Locate the cell with the specified text and output its (x, y) center coordinate. 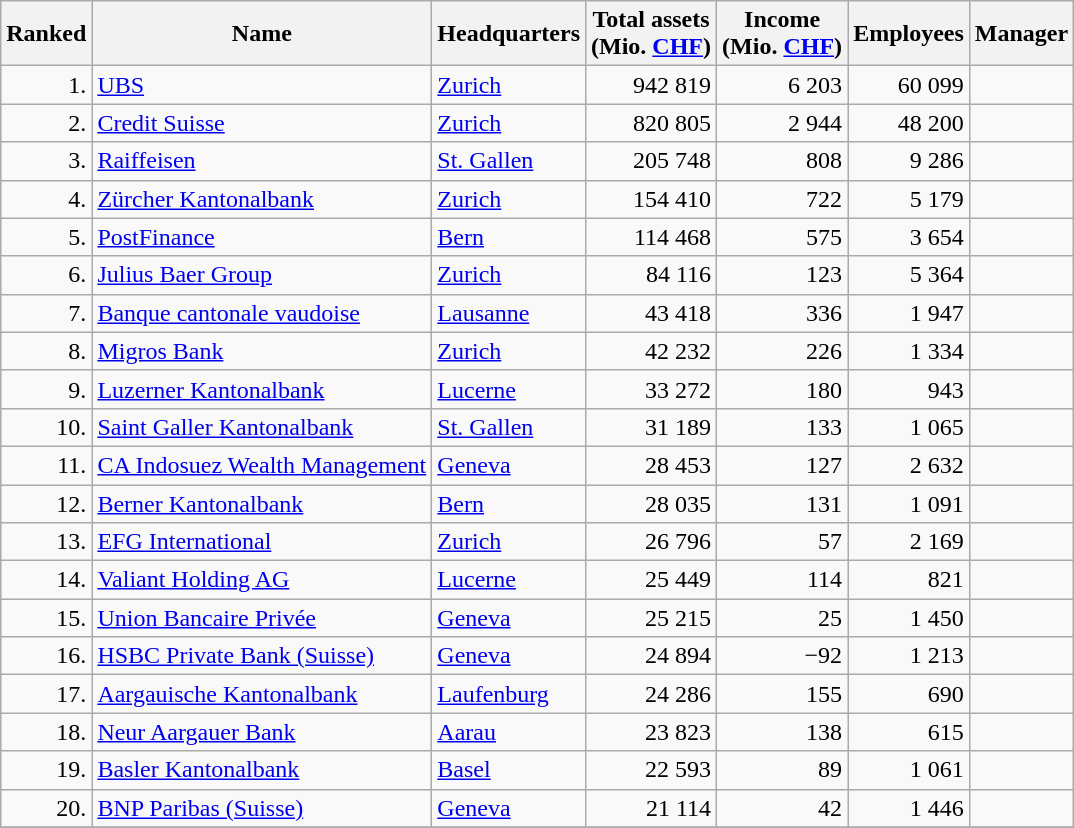
23 823 (652, 732)
25 449 (652, 580)
60 099 (909, 85)
2 632 (909, 465)
9 286 (909, 161)
BNP Paribas (Suisse) (262, 808)
14. (46, 580)
Total assets(Mio. CHF) (652, 34)
Basler Kantonalbank (262, 770)
13. (46, 542)
7. (46, 313)
9. (46, 389)
11. (46, 465)
Luzerner Kantonalbank (262, 389)
31 189 (652, 427)
690 (909, 694)
615 (909, 732)
17. (46, 694)
1 334 (909, 351)
28 453 (652, 465)
820 805 (652, 123)
25 215 (652, 618)
808 (782, 161)
8. (46, 351)
HSBC Private Bank (Suisse) (262, 656)
CA Indosuez Wealth Management (262, 465)
Banque cantonale vaudoise (262, 313)
2. (46, 123)
25 (782, 618)
15. (46, 618)
−92 (782, 656)
722 (782, 199)
1 061 (909, 770)
16. (46, 656)
42 232 (652, 351)
UBS (262, 85)
821 (909, 580)
133 (782, 427)
6 203 (782, 85)
Laufenburg (509, 694)
131 (782, 503)
1 091 (909, 503)
205 748 (652, 161)
Ranked (46, 34)
12. (46, 503)
575 (782, 237)
Headquarters (509, 34)
3 654 (909, 237)
1 947 (909, 313)
Lausanne (509, 313)
19. (46, 770)
5 179 (909, 199)
22 593 (652, 770)
127 (782, 465)
942 819 (652, 85)
3. (46, 161)
20. (46, 808)
Saint Galler Kantonalbank (262, 427)
EFG International (262, 542)
114 468 (652, 237)
2 944 (782, 123)
5 364 (909, 275)
6. (46, 275)
Name (262, 34)
Aargauische Kantonalbank (262, 694)
24 894 (652, 656)
336 (782, 313)
24 286 (652, 694)
Employees (909, 34)
Union Bancaire Privée (262, 618)
5. (46, 237)
84 116 (652, 275)
33 272 (652, 389)
48 200 (909, 123)
2 169 (909, 542)
Zürcher Kantonalbank (262, 199)
Migros Bank (262, 351)
180 (782, 389)
1 450 (909, 618)
4. (46, 199)
Julius Baer Group (262, 275)
123 (782, 275)
Neur Aargauer Bank (262, 732)
10. (46, 427)
89 (782, 770)
1 065 (909, 427)
Raiffeisen (262, 161)
PostFinance (262, 237)
Manager (1021, 34)
Valiant Holding AG (262, 580)
943 (909, 389)
1 213 (909, 656)
155 (782, 694)
1 446 (909, 808)
18. (46, 732)
154 410 (652, 199)
138 (782, 732)
21 114 (652, 808)
1. (46, 85)
28 035 (652, 503)
42 (782, 808)
Credit Suisse (262, 123)
226 (782, 351)
Aarau (509, 732)
Income(Mio. CHF) (782, 34)
57 (782, 542)
26 796 (652, 542)
43 418 (652, 313)
114 (782, 580)
Berner Kantonalbank (262, 503)
Basel (509, 770)
